Capture the cell that displays the provided text and extract its (x, y) central coordinate. 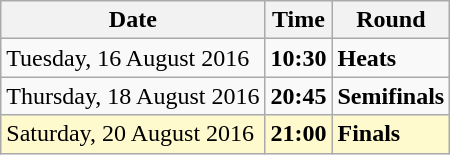
21:00 (298, 134)
Time (298, 20)
Finals (391, 134)
Tuesday, 16 August 2016 (133, 58)
Heats (391, 58)
Round (391, 20)
20:45 (298, 96)
Semifinals (391, 96)
10:30 (298, 58)
Thursday, 18 August 2016 (133, 96)
Date (133, 20)
Saturday, 20 August 2016 (133, 134)
